Identify which cell holds the provided text, then report its (X, Y) central coordinate. 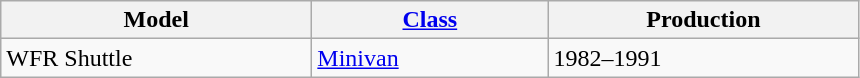
1982–1991 (704, 58)
Class (430, 20)
Minivan (430, 58)
Production (704, 20)
Model (156, 20)
WFR Shuttle (156, 58)
